Return [x, y] of the center of cell containing provided text 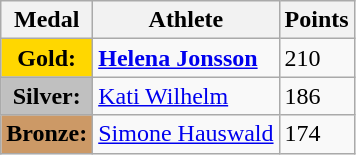
Helena Jonsson [186, 58]
Athlete [186, 20]
Bronze: [47, 134]
Points [316, 20]
Medal [47, 20]
186 [316, 96]
Simone Hauswald [186, 134]
Silver: [47, 96]
174 [316, 134]
Kati Wilhelm [186, 96]
210 [316, 58]
Gold: [47, 58]
